Find where the given text appears and provide that cell's center as [x, y] coordinate. 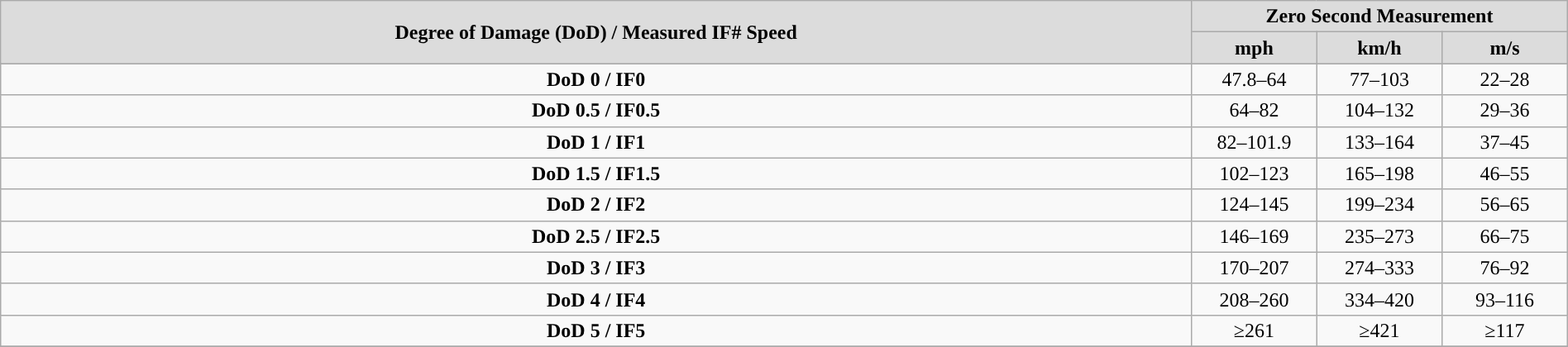
Zero Second Measurement [1379, 17]
46–55 [1505, 173]
DoD 4 / IF4 [596, 299]
235–273 [1379, 236]
93–116 [1505, 299]
66–75 [1505, 236]
165–198 [1379, 173]
82–101.9 [1255, 142]
≥117 [1505, 330]
mph [1255, 48]
208–260 [1255, 299]
DoD 2.5 / IF2.5 [596, 236]
37–45 [1505, 142]
146–169 [1255, 236]
≥261 [1255, 330]
170–207 [1255, 268]
64–82 [1255, 111]
104–132 [1379, 111]
77–103 [1379, 79]
22–28 [1505, 79]
DoD 0.5 / IF0.5 [596, 111]
76–92 [1505, 268]
≥421 [1379, 330]
56–65 [1505, 205]
199–234 [1379, 205]
Degree of Damage (DoD) / Measured IF# Speed [596, 32]
29–36 [1505, 111]
m/s [1505, 48]
DoD 1 / IF1 [596, 142]
124–145 [1255, 205]
133–164 [1379, 142]
DoD 5 / IF5 [596, 330]
km/h [1379, 48]
DoD 3 / IF3 [596, 268]
102–123 [1255, 173]
DoD 1.5 / IF1.5 [596, 173]
274–333 [1379, 268]
DoD 2 / IF2 [596, 205]
DoD 0 / IF0 [596, 79]
47.8–64 [1255, 79]
334–420 [1379, 299]
